Find where the given text appears and provide that cell's center as [X, Y] coordinate. 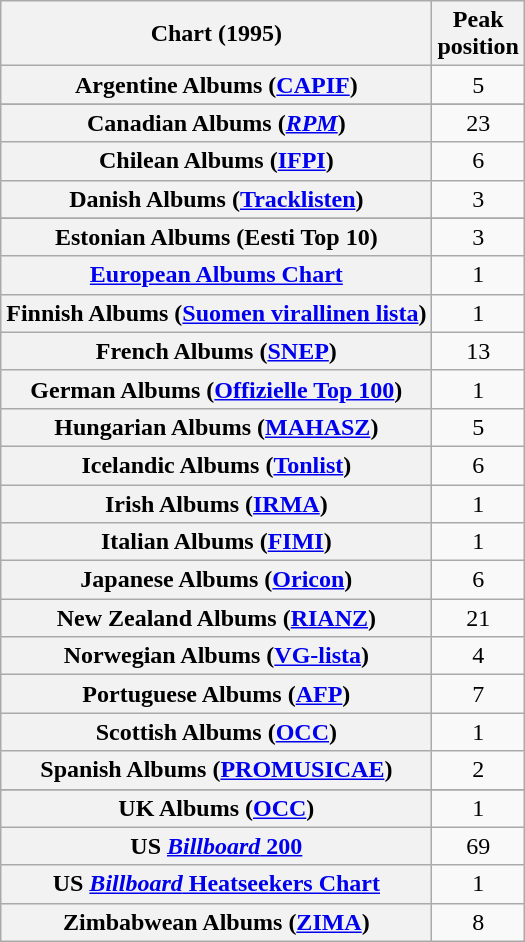
Scottish Albums (OCC) [216, 732]
7 [478, 694]
23 [478, 123]
European Albums Chart [216, 275]
Argentine Albums (CAPIF) [216, 85]
Chart (1995) [216, 34]
2 [478, 770]
Finnish Albums (Suomen virallinen lista) [216, 313]
69 [478, 846]
Estonian Albums (Eesti Top 10) [216, 237]
UK Albums (OCC) [216, 808]
US Billboard 200 [216, 846]
Japanese Albums (Oricon) [216, 580]
Italian Albums (FIMI) [216, 542]
French Albums (SNEP) [216, 351]
Danish Albums (Tracklisten) [216, 199]
Icelandic Albums (Tonlist) [216, 465]
New Zealand Albums (RIANZ) [216, 618]
Peakposition [478, 34]
Portuguese Albums (AFP) [216, 694]
13 [478, 351]
Zimbabwean Albums (ZIMA) [216, 922]
Irish Albums (IRMA) [216, 503]
8 [478, 922]
Hungarian Albums (MAHASZ) [216, 427]
21 [478, 618]
Canadian Albums (RPM) [216, 123]
German Albums (Offizielle Top 100) [216, 389]
4 [478, 656]
US Billboard Heatseekers Chart [216, 884]
Chilean Albums (IFPI) [216, 161]
Norwegian Albums (VG-lista) [216, 656]
Spanish Albums (PROMUSICAE) [216, 770]
